Locate the cell with the specified text and output its (X, Y) center coordinate. 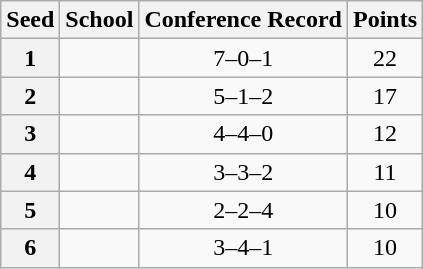
School (100, 20)
Seed (30, 20)
3 (30, 134)
2–2–4 (244, 210)
11 (384, 172)
5 (30, 210)
17 (384, 96)
Points (384, 20)
3–4–1 (244, 248)
3–3–2 (244, 172)
12 (384, 134)
7–0–1 (244, 58)
6 (30, 248)
1 (30, 58)
4 (30, 172)
4–4–0 (244, 134)
5–1–2 (244, 96)
Conference Record (244, 20)
22 (384, 58)
2 (30, 96)
